Search for the cell housing the specified text and yield its [X, Y] center coordinate. 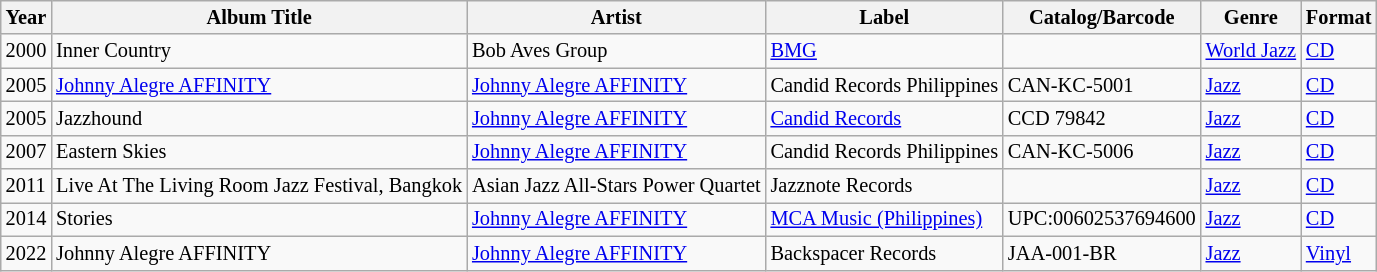
World Jazz [1251, 51]
JAA-001-BR [1102, 253]
Format [1338, 17]
Live At The Living Room Jazz Festival, Bangkok [259, 186]
Artist [616, 17]
Genre [1251, 17]
Jazznote Records [884, 186]
Inner Country [259, 51]
CCD 79842 [1102, 118]
CAN-KC-5006 [1102, 152]
Asian Jazz All-Stars Power Quartet [616, 186]
2022 [26, 253]
Jazzhound [259, 118]
Album Title [259, 17]
Stories [259, 219]
CAN-KC-5001 [1102, 85]
Backspacer Records [884, 253]
Year [26, 17]
2014 [26, 219]
BMG [884, 51]
Candid Records [884, 118]
MCA Music (Philippines) [884, 219]
Eastern Skies [259, 152]
2000 [26, 51]
Catalog/Barcode [1102, 17]
2007 [26, 152]
Bob Aves Group [616, 51]
2011 [26, 186]
Vinyl [1338, 253]
Label [884, 17]
UPC:00602537694600 [1102, 219]
